Return the (x, y) coordinate for the center point of the cell that contains the specified text.  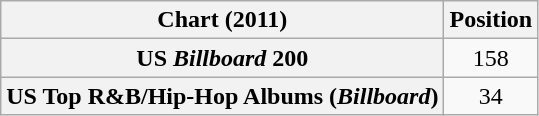
158 (491, 58)
Chart (2011) (222, 20)
34 (491, 96)
US Billboard 200 (222, 58)
US Top R&B/Hip-Hop Albums (Billboard) (222, 96)
Position (491, 20)
